Scan for the cell matching the given text and deliver its [x, y] coordinate at center. 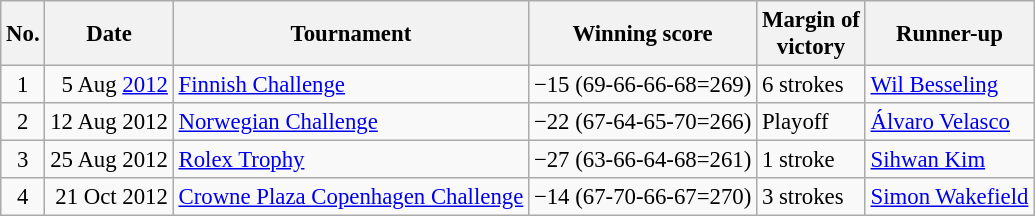
3 strokes [812, 197]
−27 (63-66-64-68=261) [643, 160]
Norwegian Challenge [350, 122]
−22 (67-64-65-70=266) [643, 122]
Simon Wakefield [949, 197]
6 strokes [812, 85]
Sihwan Kim [949, 160]
25 Aug 2012 [109, 160]
4 [23, 197]
−14 (67-70-66-67=270) [643, 197]
Margin ofvictory [812, 34]
Wil Besseling [949, 85]
21 Oct 2012 [109, 197]
5 Aug 2012 [109, 85]
Álvaro Velasco [949, 122]
Rolex Trophy [350, 160]
Playoff [812, 122]
−15 (69-66-66-68=269) [643, 85]
1 [23, 85]
Finnish Challenge [350, 85]
Runner-up [949, 34]
Winning score [643, 34]
2 [23, 122]
3 [23, 160]
Crowne Plaza Copenhagen Challenge [350, 197]
Tournament [350, 34]
Date [109, 34]
12 Aug 2012 [109, 122]
1 stroke [812, 160]
No. [23, 34]
